Identify which cell holds the provided text, then report its [X, Y] central coordinate. 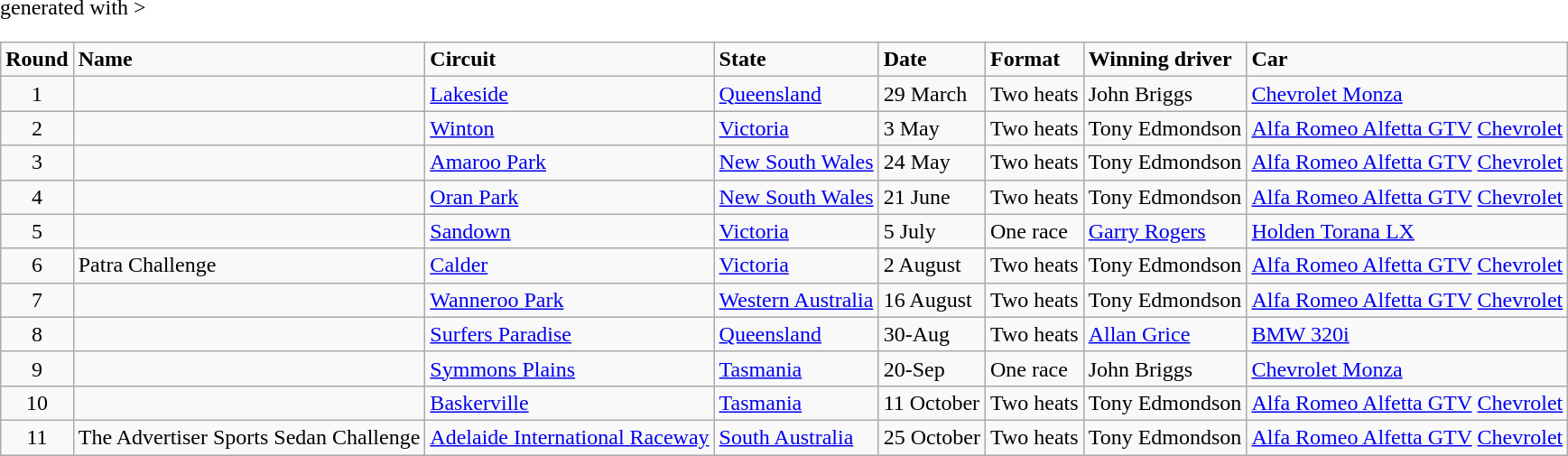
Holden Torana LX [1407, 231]
Car [1407, 60]
Winton [570, 128]
3 May [932, 128]
16 August [932, 300]
Lakeside [570, 94]
Date [932, 60]
Symmons Plains [570, 368]
11 October [932, 403]
Round [37, 60]
South Australia [796, 437]
2 August [932, 265]
Patra Challenge [249, 265]
7 [37, 300]
BMW 320i [1407, 334]
20-Sep [932, 368]
11 [37, 437]
2 [37, 128]
Sandown [570, 231]
Calder [570, 265]
State [796, 60]
Wanneroo Park [570, 300]
Allan Grice [1164, 334]
9 [37, 368]
Name [249, 60]
8 [37, 334]
Surfers Paradise [570, 334]
Circuit [570, 60]
4 [37, 197]
21 June [932, 197]
25 October [932, 437]
Baskerville [570, 403]
6 [37, 265]
Amaroo Park [570, 163]
Garry Rogers [1164, 231]
3 [37, 163]
Oran Park [570, 197]
5 July [932, 231]
5 [37, 231]
Winning driver [1164, 60]
30-Aug [932, 334]
Adelaide International Raceway [570, 437]
1 [37, 94]
Western Australia [796, 300]
The Advertiser Sports Sedan Challenge [249, 437]
29 March [932, 94]
Format [1035, 60]
24 May [932, 163]
10 [37, 403]
